For the text-containing cell, return its midpoint in [x, y] coordinate format. 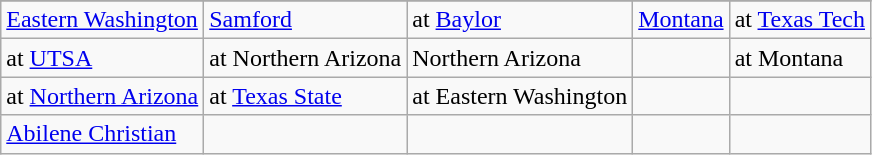
at UTSA [102, 58]
Abilene Christian [102, 134]
at Baylor [520, 20]
Eastern Washington [102, 20]
at Texas Tech [800, 20]
Northern Arizona [520, 58]
Samford [306, 20]
at Eastern Washington [520, 96]
Montana [681, 20]
at Texas State [306, 96]
at Montana [800, 58]
